Find where the given text appears and provide that cell's center as [x, y] coordinate. 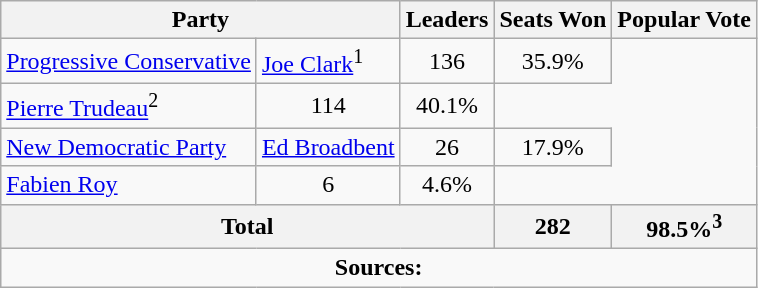
Fabien Roy [129, 185]
40.1% [447, 106]
35.9% [553, 62]
New Democratic Party [129, 147]
Leaders [447, 20]
Total [248, 226]
Pierre Trudeau2 [129, 106]
Party [200, 20]
114 [328, 106]
Popular Vote [684, 20]
6 [328, 185]
Ed Broadbent [328, 147]
Joe Clark1 [328, 62]
Sources: [379, 268]
136 [447, 62]
282 [553, 226]
26 [447, 147]
4.6% [447, 185]
Progressive Conservative [129, 62]
Seats Won [553, 20]
98.5%3 [684, 226]
17.9% [553, 147]
